Find where the given text appears and provide that cell's center as (X, Y) coordinate. 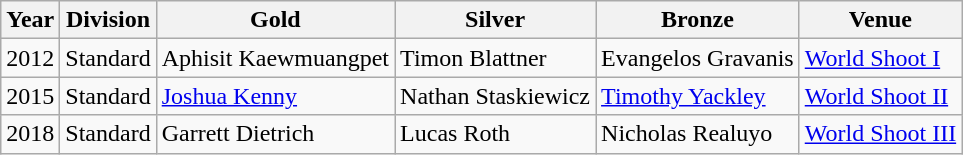
Garrett Dietrich (275, 134)
Nicholas Realuyo (698, 134)
Silver (496, 20)
World Shoot II (880, 96)
2018 (30, 134)
Evangelos Gravanis (698, 58)
Timothy Yackley (698, 96)
Venue (880, 20)
Aphisit Kaewmuangpet (275, 58)
World Shoot III (880, 134)
Joshua Kenny (275, 96)
Timon Blattner (496, 58)
Division (108, 20)
Lucas Roth (496, 134)
Nathan Staskiewicz (496, 96)
2012 (30, 58)
Year (30, 20)
2015 (30, 96)
Bronze (698, 20)
World Shoot I (880, 58)
Gold (275, 20)
